Pinpoint the cell where the given text exists, returning its [X, Y] midpoint coordinate. 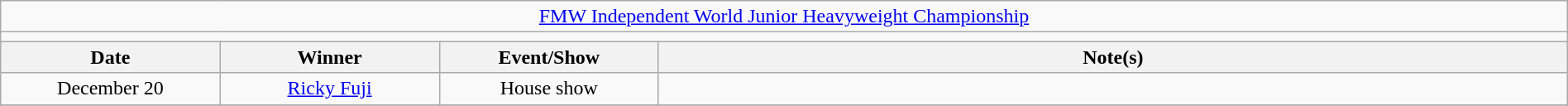
Note(s) [1113, 57]
Ricky Fuji [329, 89]
Event/Show [549, 57]
December 20 [111, 89]
Winner [329, 57]
Date [111, 57]
FMW Independent World Junior Heavyweight Championship [784, 17]
House show [549, 89]
